Scan for the cell matching the given text and deliver its [X, Y] coordinate at center. 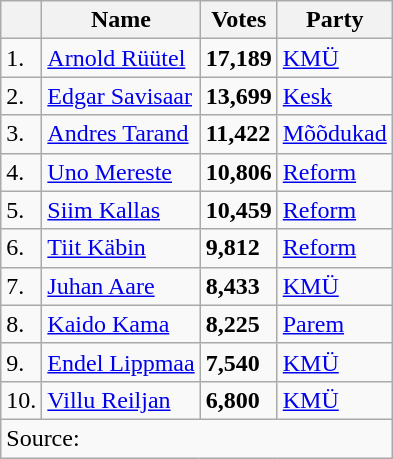
11,422 [238, 134]
9,812 [238, 248]
17,189 [238, 58]
Kaido Kama [121, 324]
3. [22, 134]
Tiit Käbin [121, 248]
2. [22, 96]
Mõõdukad [334, 134]
9. [22, 362]
Juhan Aare [121, 286]
Kesk [334, 96]
Name [121, 20]
7. [22, 286]
10. [22, 400]
Votes [238, 20]
Party [334, 20]
5. [22, 210]
Source: [197, 438]
7,540 [238, 362]
8,225 [238, 324]
Endel Lippmaa [121, 362]
4. [22, 172]
10,806 [238, 172]
8. [22, 324]
Villu Reiljan [121, 400]
8,433 [238, 286]
6,800 [238, 400]
Andres Tarand [121, 134]
10,459 [238, 210]
13,699 [238, 96]
6. [22, 248]
1. [22, 58]
Edgar Savisaar [121, 96]
Parem [334, 324]
Arnold Rüütel [121, 58]
Siim Kallas [121, 210]
Uno Mereste [121, 172]
